Scan for the cell matching the given text and deliver its (x, y) coordinate at center. 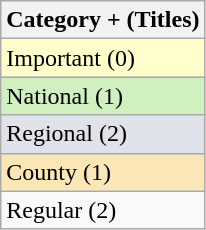
Important (0) (103, 58)
National (1) (103, 96)
County (1) (103, 172)
Category + (Titles) (103, 20)
Regional (2) (103, 134)
Regular (2) (103, 210)
